Return the (X, Y) coordinate for the center point of the cell that contains the specified text.  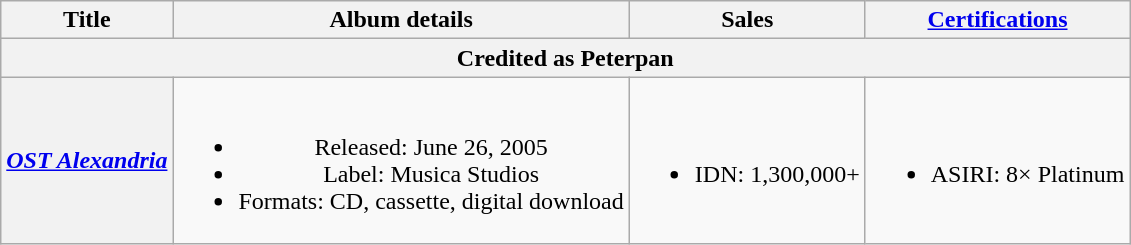
Sales (747, 20)
Released: June 26, 2005Label: Musica StudiosFormats: CD, cassette, digital download (401, 160)
Album details (401, 20)
Certifications (998, 20)
ASIRI: 8× Platinum (998, 160)
Credited as Peterpan (566, 58)
OST Alexandria (87, 160)
Title (87, 20)
IDN: 1,300,000+ (747, 160)
